Capture the cell that displays the provided text and extract its (X, Y) central coordinate. 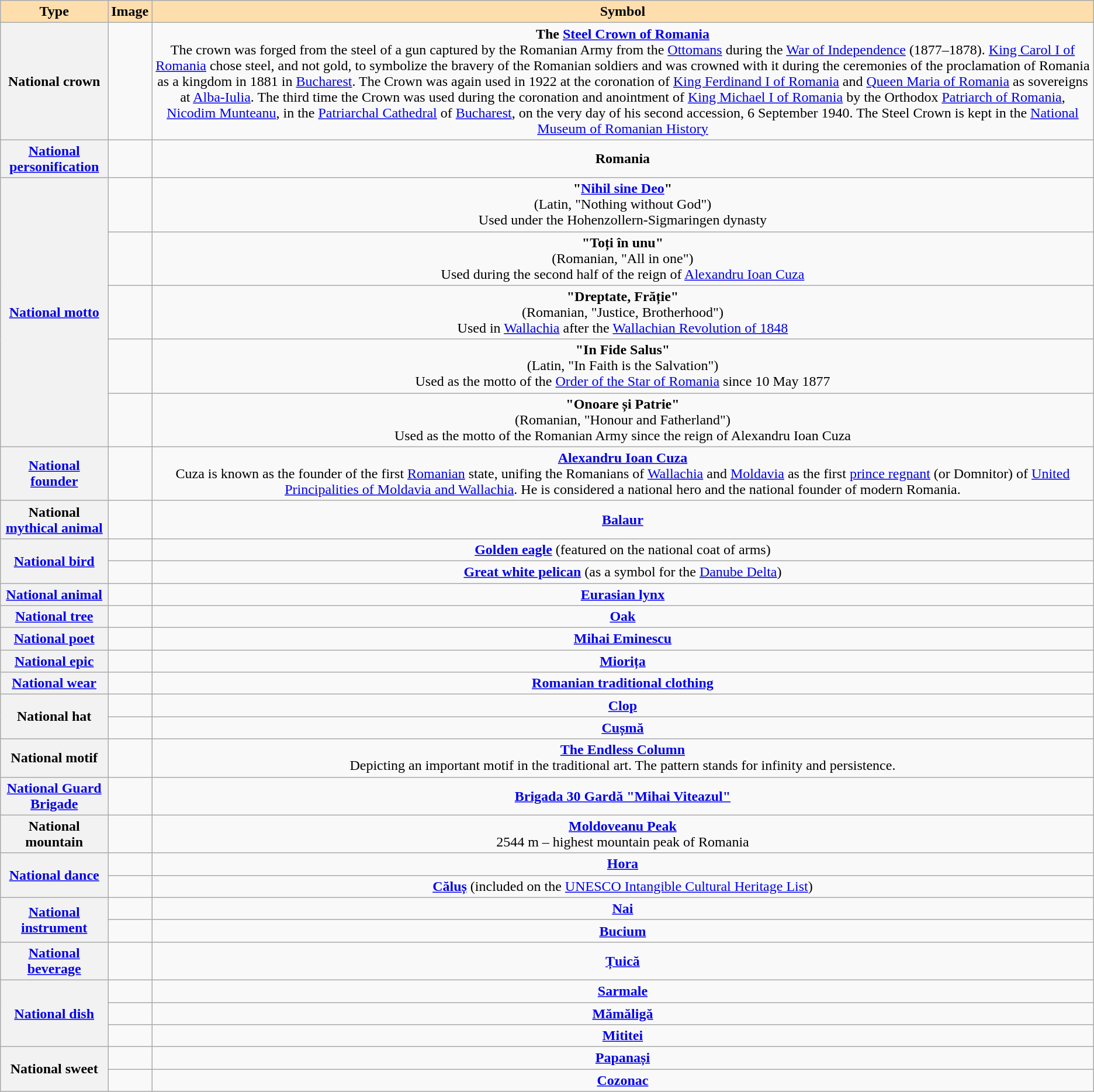
Romanian traditional clothing (623, 683)
National beverage (54, 961)
National mountain (54, 834)
Golden eagle (featured on the national coat of arms) (623, 550)
Bucium (623, 931)
National tree (54, 617)
Papanași (623, 1058)
National Guard Brigade (54, 796)
Mămăligă (623, 1013)
"In Fide Salus" (Latin, "In Faith is the Salvation") Used as the motto of the Order of the Star of Romania since 10 May 1877 (623, 366)
National motif (54, 758)
National dish (54, 1013)
National founder (54, 474)
Oak (623, 617)
Cușmă (623, 728)
National dance (54, 875)
"Toți în unu" (Romanian, "All in one") Used during the second half of the reign of Alexandru Ioan Cuza (623, 258)
Balaur (623, 519)
"Nihil sine Deo" (Latin, "Nothing without God") Used under the Hohenzollern-Sigmaringen dynasty (623, 205)
National bird (54, 561)
National poet (54, 639)
National motto (54, 312)
Miorița (623, 661)
National wear (54, 683)
Symbol (623, 12)
Mititei (623, 1036)
Type (54, 12)
National epic (54, 661)
National sweet (54, 1069)
Căluș (included on the UNESCO Intangible Cultural Heritage List) (623, 886)
National mythical animal (54, 519)
National hat (54, 717)
Mihai Eminescu (623, 639)
Great white pelican (as a symbol for the Danube Delta) (623, 572)
Image (130, 12)
National animal (54, 595)
National instrument (54, 920)
National crown (54, 81)
Cozonac (623, 1080)
National personification (54, 159)
"Dreptate, Frăție" (Romanian, "Justice, Brotherhood") Used in Wallachia after the Wallachian Revolution of 1848 (623, 312)
Țuică (623, 961)
The Endless Column Depicting an important motif in the traditional art. The pattern stands for infinity and persistence. (623, 758)
Brigada 30 Gardă "Mihai Viteazul" (623, 796)
Hora (623, 864)
Moldoveanu Peak 2544 m – highest mountain peak of Romania (623, 834)
Nai (623, 908)
Eurasian lynx (623, 595)
Sarmale (623, 991)
"Onoare și Patrie" (Romanian, "Honour and Fatherland") Used as the motto of the Romanian Army since the reign of Alexandru Ioan Cuza (623, 420)
Romania (623, 159)
Clop (623, 706)
